Find where the given text appears and provide that cell's center as (x, y) coordinate. 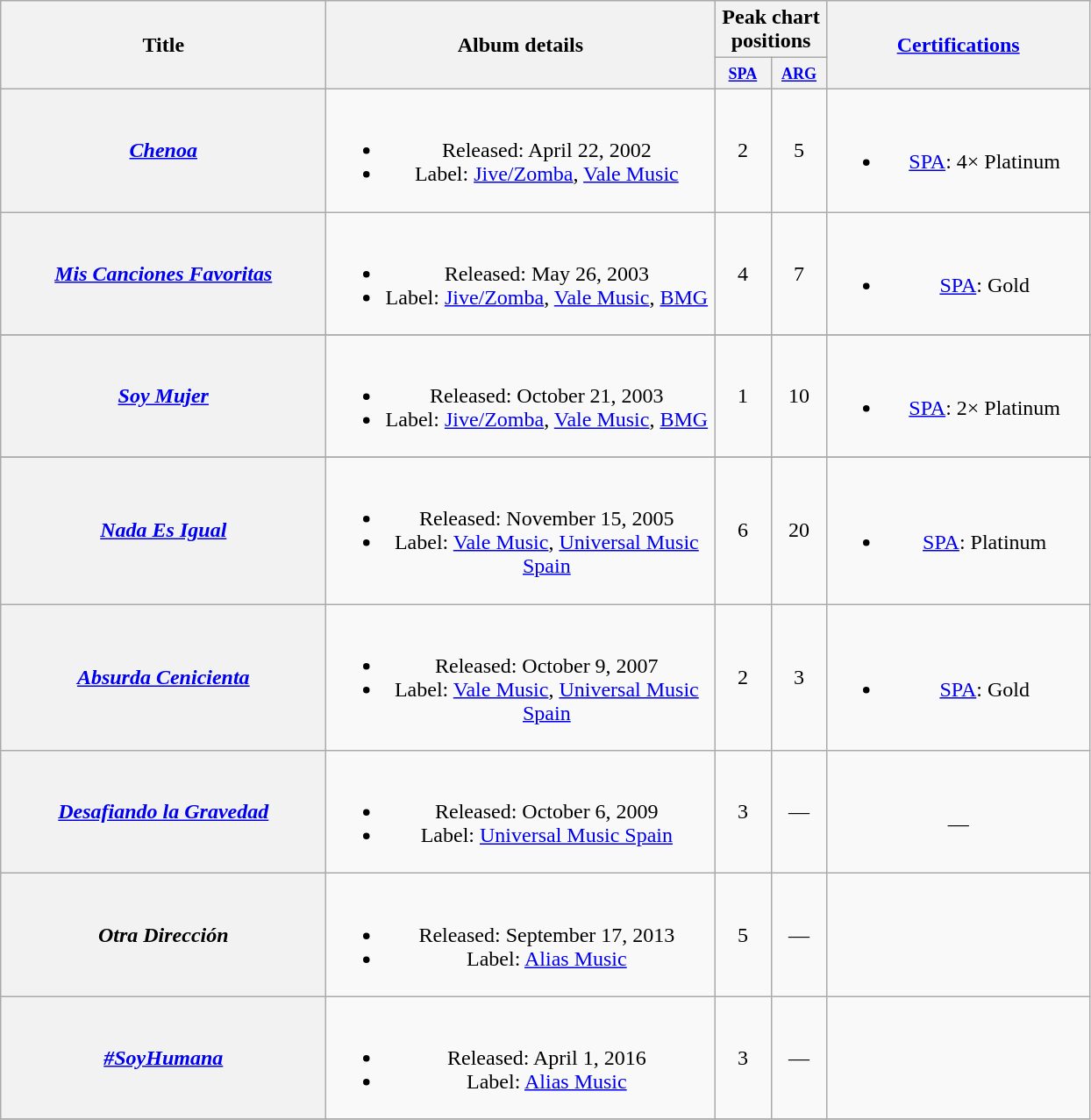
Mis Canciones Favoritas (163, 274)
Peak chart positions (771, 30)
SPA: 4× Platinum (958, 150)
6 (743, 531)
7 (799, 274)
Album details (521, 46)
SPA: 2× Platinum (958, 396)
20 (799, 531)
Desafiando la Gravedad (163, 812)
Soy Mujer (163, 396)
Title (163, 46)
Released: May 26, 2003Label: Jive/Zomba, Vale Music, BMG (521, 274)
Released: October 6, 2009Label: Universal Music Spain (521, 812)
Released: October 21, 2003Label: Jive/Zomba, Vale Music, BMG (521, 396)
Certifications (958, 46)
10 (799, 396)
1 (743, 396)
Chenoa (163, 150)
Absurda Cenicienta (163, 677)
SPA (743, 74)
Nada Es Igual (163, 531)
Released: April 22, 2002Label: Jive/Zomba, Vale Music (521, 150)
Released: September 17, 2013Label: Alias Music (521, 935)
Released: October 9, 2007Label: Vale Music, Universal Music Spain (521, 677)
ARG (799, 74)
Otra Dirección (163, 935)
#SoyHumana (163, 1058)
Released: April 1, 2016Label: Alias Music (521, 1058)
4 (743, 274)
SPA: Platinum (958, 531)
Released: November 15, 2005Label: Vale Music, Universal Music Spain (521, 531)
